Extract the (X, Y) coordinate from the center of the cell holding the provided text.  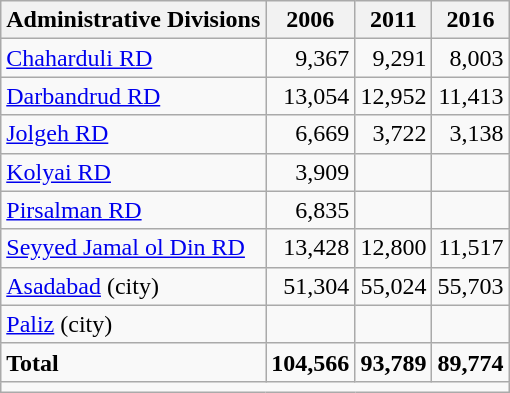
Administrative Divisions (134, 20)
2016 (470, 20)
89,774 (470, 362)
Total (134, 362)
2011 (394, 20)
Pirsalman RD (134, 210)
Seyyed Jamal ol Din RD (134, 248)
55,024 (394, 286)
Jolgeh RD (134, 134)
13,054 (310, 96)
Asadabad (city) (134, 286)
12,952 (394, 96)
3,138 (470, 134)
9,291 (394, 58)
93,789 (394, 362)
6,669 (310, 134)
2006 (310, 20)
6,835 (310, 210)
Kolyai RD (134, 172)
9,367 (310, 58)
104,566 (310, 362)
51,304 (310, 286)
3,909 (310, 172)
55,703 (470, 286)
12,800 (394, 248)
11,413 (470, 96)
11,517 (470, 248)
8,003 (470, 58)
Chaharduli RD (134, 58)
3,722 (394, 134)
13,428 (310, 248)
Paliz (city) (134, 324)
Darbandrud RD (134, 96)
